Pinpoint the cell where the given text exists, returning its (X, Y) midpoint coordinate. 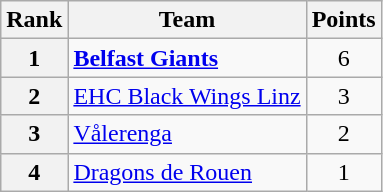
4 (34, 172)
6 (344, 58)
Vålerenga (187, 134)
Dragons de Rouen (187, 172)
Points (344, 20)
Team (187, 20)
Belfast Giants (187, 58)
Rank (34, 20)
EHC Black Wings Linz (187, 96)
